Search for the cell housing the specified text and yield its (x, y) center coordinate. 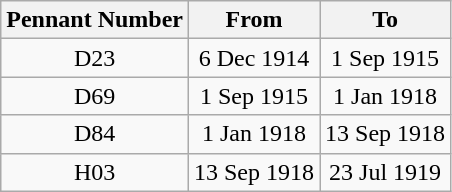
D84 (95, 134)
D69 (95, 96)
D23 (95, 58)
Pennant Number (95, 20)
H03 (95, 172)
6 Dec 1914 (254, 58)
23 Jul 1919 (386, 172)
To (386, 20)
From (254, 20)
